Identify which cell holds the provided text, then report its [x, y] central coordinate. 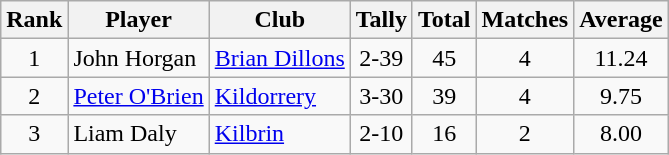
Average [622, 20]
Tally [381, 20]
Rank [34, 20]
16 [444, 134]
8.00 [622, 134]
Liam Daly [138, 134]
Club [280, 20]
Total [444, 20]
45 [444, 58]
1 [34, 58]
Brian Dillons [280, 58]
Matches [525, 20]
Kilbrin [280, 134]
3 [34, 134]
3-30 [381, 96]
Kildorrery [280, 96]
John Horgan [138, 58]
9.75 [622, 96]
Peter O'Brien [138, 96]
2-10 [381, 134]
11.24 [622, 58]
39 [444, 96]
2-39 [381, 58]
Player [138, 20]
